Search for the cell housing the specified text and yield its (X, Y) center coordinate. 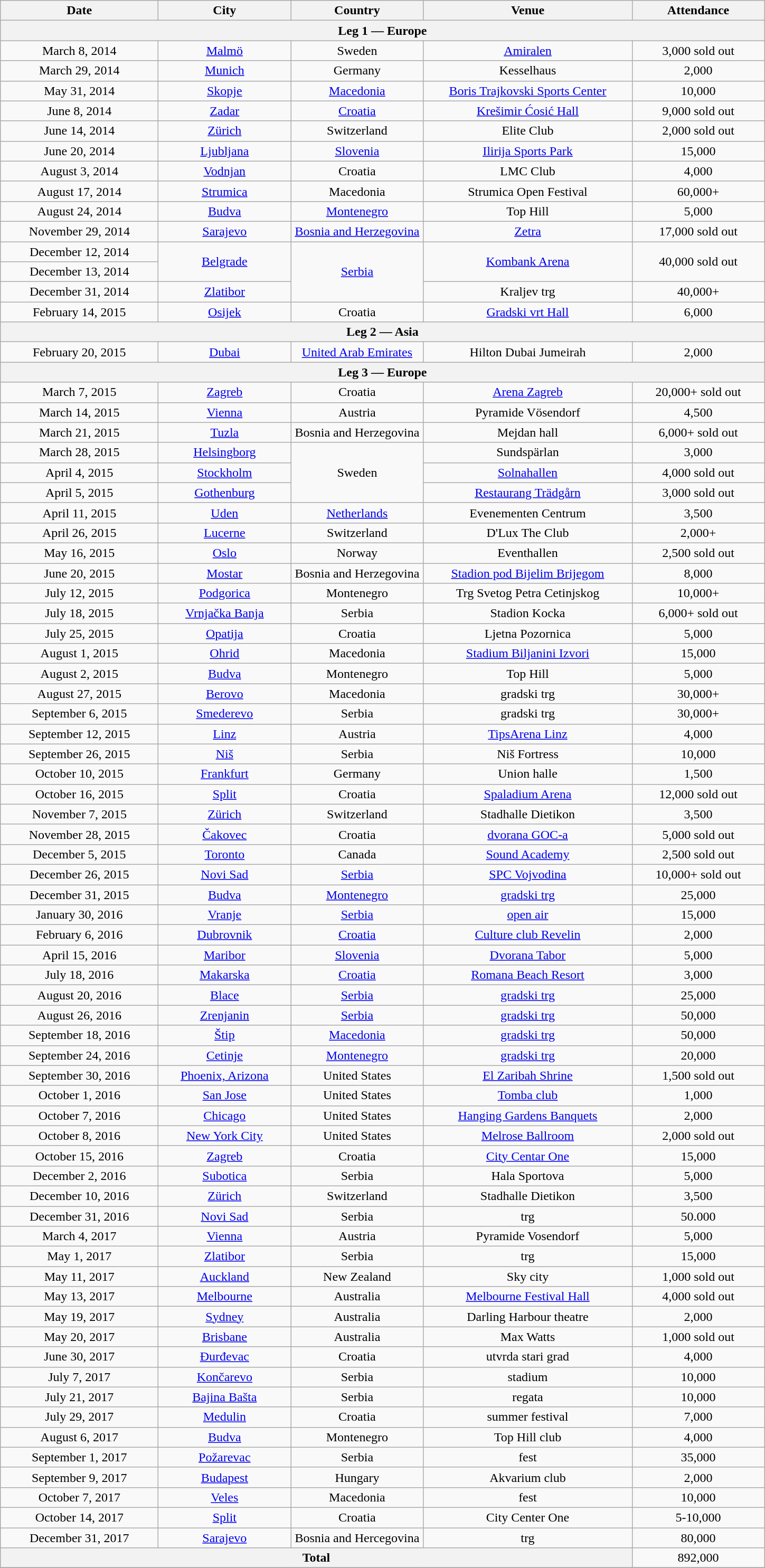
Lucerne (225, 533)
Zetra (528, 231)
utvrda stari grad (528, 1357)
12,000 sold out (698, 794)
Leg 1 — Europe (382, 31)
Kraljev trg (528, 292)
October 1, 2016 (79, 1095)
May 20, 2017 (79, 1337)
October 15, 2016 (79, 1156)
892,000 (698, 1558)
Date (79, 11)
Veles (225, 1497)
December 10, 2016 (79, 1196)
SPC Vojvodina (528, 874)
1,500 sold out (698, 1075)
80,000 (698, 1538)
September 24, 2016 (79, 1055)
Uden (225, 513)
New Zealand (357, 1277)
Leg 2 — Asia (382, 332)
December 13, 2014 (79, 272)
September 30, 2016 (79, 1075)
August 20, 2016 (79, 995)
40,000+ (698, 292)
Subotica (225, 1176)
March 28, 2015 (79, 452)
March 8, 2014 (79, 51)
Melbourne (225, 1297)
Dubrovnik (225, 935)
Akvarium club (528, 1477)
Zadar (225, 111)
Boris Trajkovski Sports Center (528, 91)
5,000 sold out (698, 834)
City Centar One (528, 1156)
Sky city (528, 1277)
7,000 (698, 1417)
Chicago (225, 1116)
March 29, 2014 (79, 71)
Stadion Kocka (528, 613)
Attendance (698, 11)
Cetinje (225, 1055)
March 14, 2015 (79, 412)
Zrenjanin (225, 1015)
6,000 (698, 312)
Hala Sportova (528, 1176)
May 16, 2015 (79, 553)
Frankfurt (225, 774)
June 20, 2015 (79, 573)
August 3, 2014 (79, 171)
Elite Club (528, 131)
Auckland (225, 1277)
February 14, 2015 (79, 312)
Gothenburg (225, 493)
Oslo (225, 553)
1,500 (698, 774)
June 14, 2014 (79, 131)
San Jose (225, 1095)
Vodnjan (225, 171)
Norway (357, 553)
April 11, 2015 (79, 513)
Helsingborg (225, 452)
summer festival (528, 1417)
1,000 (698, 1095)
Darling Harbour theatre (528, 1317)
December 31, 2015 (79, 895)
Toronto (225, 854)
TipsArena Linz (528, 734)
September 26, 2015 (79, 754)
5-10,000 (698, 1517)
Ljubljana (225, 151)
Linz (225, 734)
regata (528, 1397)
April 5, 2015 (79, 493)
May 11, 2017 (79, 1277)
Melrose Ballroom (528, 1136)
Berovo (225, 694)
Strumica Open Festival (528, 191)
August 24, 2014 (79, 211)
May 19, 2017 (79, 1317)
October 8, 2016 (79, 1136)
Belgrade (225, 262)
October 14, 2017 (79, 1517)
November 7, 2015 (79, 814)
December 12, 2014 (79, 252)
December 31, 2017 (79, 1538)
Hanging Gardens Banquets (528, 1116)
New York City (225, 1136)
September 12, 2015 (79, 734)
Munich (225, 71)
Vrnjačka Banja (225, 613)
Restaurang Trädgårn (528, 493)
September 9, 2017 (79, 1477)
February 20, 2015 (79, 352)
May 31, 2014 (79, 91)
Osijek (225, 312)
Netherlands (357, 513)
March 4, 2017 (79, 1236)
10,000+ sold out (698, 874)
March 7, 2015 (79, 392)
Krešimir Ćosić Hall (528, 111)
March 21, 2015 (79, 432)
35,000 (698, 1457)
Podgorica (225, 593)
El Zaribah Shrine (528, 1075)
Ilirija Sports Park (528, 151)
Niš (225, 754)
Leg 3 — Europe (382, 372)
Malmö (225, 51)
Stockholm (225, 473)
2,000+ (698, 533)
Gradski vrt Hall (528, 312)
City (225, 11)
Požarevac (225, 1457)
April 4, 2015 (79, 473)
Max Watts (528, 1337)
July 18, 2015 (79, 613)
Bosnia and Hercegovina (357, 1538)
July 7, 2017 (79, 1377)
July 29, 2017 (79, 1417)
Canada (357, 854)
Pyramide Vösendorf (528, 412)
Spaladium Arena (528, 794)
60,000+ (698, 191)
Čakovec (225, 834)
December 5, 2015 (79, 854)
Đurđevac (225, 1357)
August 17, 2014 (79, 191)
July 21, 2017 (79, 1397)
8,000 (698, 573)
Tuzla (225, 432)
June 30, 2017 (79, 1357)
December 2, 2016 (79, 1176)
Medulin (225, 1417)
July 25, 2015 (79, 634)
December 26, 2015 (79, 874)
10,000+ (698, 593)
Hilton Dubai Jumeirah (528, 352)
Total (316, 1558)
20,000 (698, 1055)
50.000 (698, 1216)
40,000 sold out (698, 262)
4,500 (698, 412)
20,000+ sold out (698, 392)
Sound Academy (528, 854)
Sydney (225, 1317)
Solnahallen (528, 473)
Top Hill club (528, 1437)
June 20, 2014 (79, 151)
Hungary (357, 1477)
Amiralen (528, 51)
D'Lux The Club (528, 533)
Budapest (225, 1477)
Romana Beach Resort (528, 975)
Maribor (225, 955)
August 27, 2015 (79, 694)
Mejdan hall (528, 432)
Mostar (225, 573)
October 10, 2015 (79, 774)
October 16, 2015 (79, 794)
Stadium Biljanini Izvori (528, 654)
City Center One (528, 1517)
Venue (528, 11)
Brisbane (225, 1337)
Kesselhaus (528, 71)
stadium (528, 1377)
Culture club Revelin (528, 935)
Makarska (225, 975)
Dubai (225, 352)
Sundspärlan (528, 452)
open air (528, 915)
November 29, 2014 (79, 231)
Melbourne Festival Hall (528, 1297)
September 6, 2015 (79, 714)
August 2, 2015 (79, 674)
August 6, 2017 (79, 1437)
Eventhallen (528, 553)
United Arab Emirates (357, 352)
Bajina Bašta (225, 1397)
Niš Fortress (528, 754)
LMC Club (528, 171)
October 7, 2016 (79, 1116)
May 1, 2017 (79, 1257)
Ljetna Pozornica (528, 634)
April 26, 2015 (79, 533)
October 7, 2017 (79, 1497)
August 1, 2015 (79, 654)
Tomba club (528, 1095)
January 30, 2016 (79, 915)
Kombank Arena (528, 262)
September 1, 2017 (79, 1457)
February 6, 2016 (79, 935)
dvorana GOC-a (528, 834)
9,000 sold out (698, 111)
Skopje (225, 91)
Končarevo (225, 1377)
August 26, 2016 (79, 1015)
Trg Svetog Petra Cetinjskog (528, 593)
Evenementen Centrum (528, 513)
July 18, 2016 (79, 975)
April 15, 2016 (79, 955)
May 13, 2017 (79, 1297)
17,000 sold out (698, 231)
Opatija (225, 634)
November 28, 2015 (79, 834)
Arena Zagreb (528, 392)
Vranje (225, 915)
Strumica (225, 191)
Smederevo (225, 714)
September 18, 2016 (79, 1035)
Phoenix, Arizona (225, 1075)
December 31, 2016 (79, 1216)
Blace (225, 995)
December 31, 2014 (79, 292)
Stadion pod Bijelim Brijegom (528, 573)
Union halle (528, 774)
Country (357, 11)
July 12, 2015 (79, 593)
June 8, 2014 (79, 111)
Štip (225, 1035)
Pyramide Vosendorf (528, 1236)
Dvorana Tabor (528, 955)
Ohrid (225, 654)
